Identify which cell holds the provided text, then report its [x, y] central coordinate. 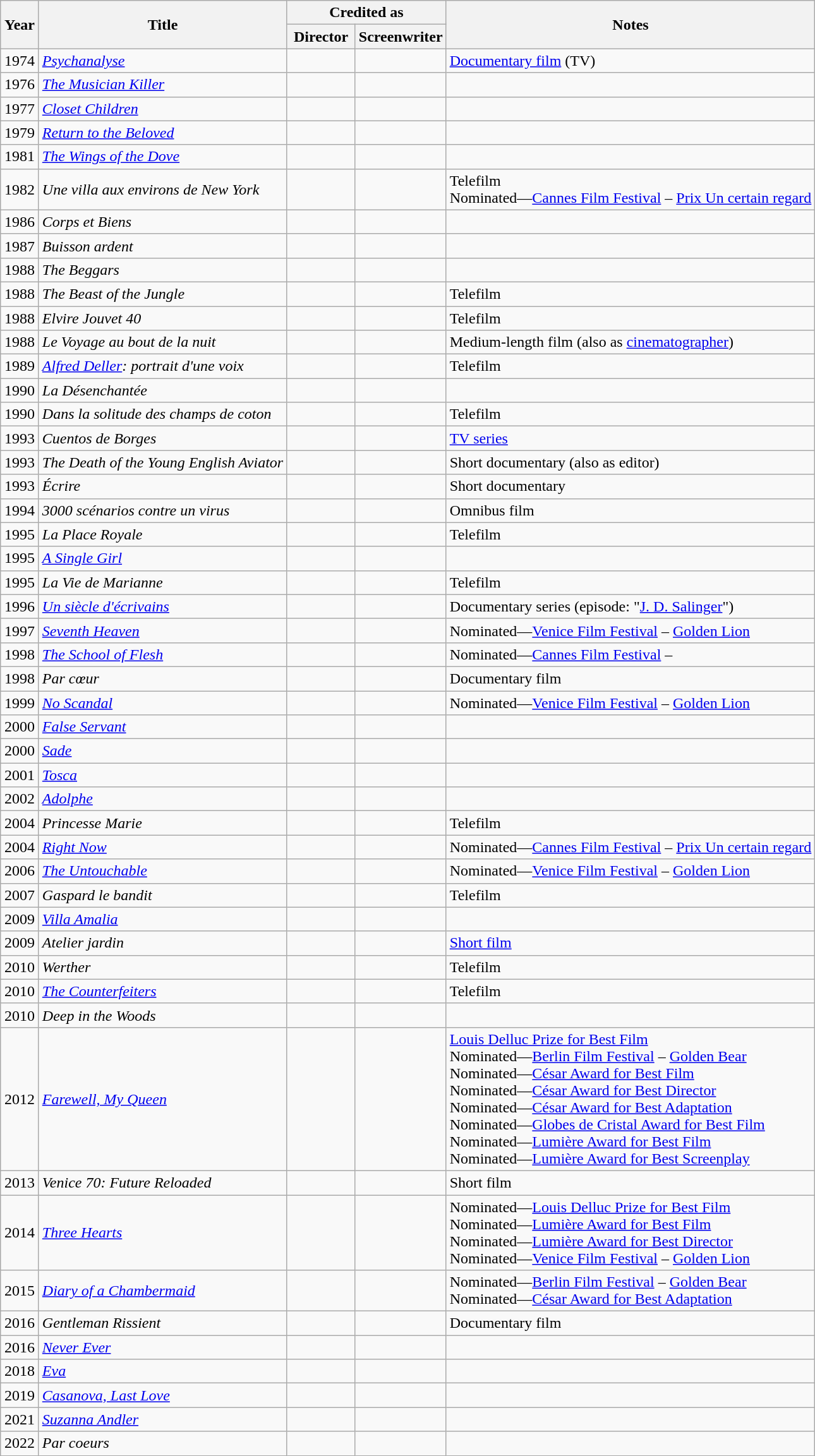
Return to the Beloved [162, 133]
2013 [20, 1182]
Princesse Marie [162, 823]
TelefilmNominated—Cannes Film Festival – Prix Un certain regard [631, 190]
Adolphe [162, 799]
The Beggars [162, 270]
Diary of a Chambermaid [162, 1291]
Le Voyage au bout de la nuit [162, 342]
1976 [20, 85]
Year [20, 25]
Notes [631, 25]
Farewell, My Queen [162, 1099]
Seventh Heaven [162, 630]
Nominated—Cannes Film Festival – Prix Un certain regard [631, 847]
Documentary series (episode: "J. D. Salinger") [631, 606]
The Musician Killer [162, 85]
1989 [20, 366]
2018 [20, 1371]
A Single Girl [162, 558]
Cuentos de Borges [162, 438]
1987 [20, 246]
1982 [20, 190]
2015 [20, 1291]
2021 [20, 1419]
2014 [20, 1233]
Eva [162, 1371]
2006 [20, 871]
1999 [20, 703]
Par coeurs [162, 1443]
Medium-length film (also as cinematographer) [631, 342]
Credited as [366, 13]
Director [321, 37]
La Désenchantée [162, 390]
Short documentary [631, 486]
Casanova, Last Love [162, 1395]
The School of Flesh [162, 654]
2007 [20, 895]
1986 [20, 222]
Right Now [162, 847]
Un siècle d'écrivains [162, 606]
The Beast of the Jungle [162, 294]
Nominated—Berlin Film Festival – Golden BearNominated—César Award for Best Adaptation [631, 1291]
La Place Royale [162, 534]
Omnibus film [631, 510]
Suzanna Andler [162, 1419]
TV series [631, 438]
The Counterfeiters [162, 991]
The Untouchable [162, 871]
2022 [20, 1443]
2002 [20, 799]
Atelier jardin [162, 943]
No Scandal [162, 703]
Documentary film (TV) [631, 61]
1981 [20, 157]
1994 [20, 510]
Buisson ardent [162, 246]
Sade [162, 751]
Screenwriter [401, 37]
False Servant [162, 727]
Tosca [162, 775]
Par cœur [162, 678]
2012 [20, 1099]
1979 [20, 133]
1977 [20, 109]
Closet Children [162, 109]
Never Ever [162, 1347]
Écrire [162, 486]
Villa Amalia [162, 919]
1974 [20, 61]
Three Hearts [162, 1233]
The Wings of the Dove [162, 157]
Elvire Jouvet 40 [162, 318]
1997 [20, 630]
Gaspard le bandit [162, 895]
Une villa aux environs de New York [162, 190]
3000 scénarios contre un virus [162, 510]
2001 [20, 775]
Nominated—Cannes Film Festival – [631, 654]
2019 [20, 1395]
1996 [20, 606]
Short documentary (also as editor) [631, 462]
Psychanalyse [162, 61]
Dans la solitude des champs de coton [162, 414]
Title [162, 25]
Alfred Deller: portrait d'une voix [162, 366]
Werther [162, 967]
Venice 70: Future Reloaded [162, 1182]
Deep in the Woods [162, 1015]
La Vie de Marianne [162, 582]
The Death of the Young English Aviator [162, 462]
Corps et Biens [162, 222]
Gentleman Rissient [162, 1323]
